Determine the (X, Y) coordinate at the center of the cell enclosing the given text.  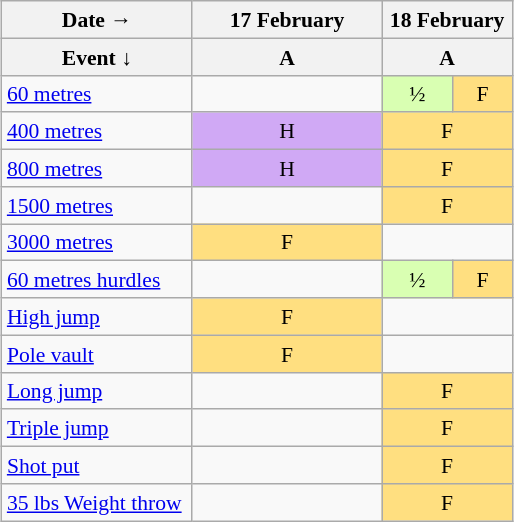
800 metres (97, 168)
Event ↓ (97, 56)
3000 metres (97, 242)
Triple jump (97, 428)
1500 metres (97, 204)
Pole vault (97, 354)
60 metres (97, 94)
400 metres (97, 130)
Date → (97, 20)
18 February (447, 20)
17 February (287, 20)
High jump (97, 316)
Shot put (97, 464)
Long jump (97, 390)
35 lbs Weight throw (97, 502)
60 metres hurdles (97, 280)
